From the cell containing the given text, extract its center point as [x, y] coordinate. 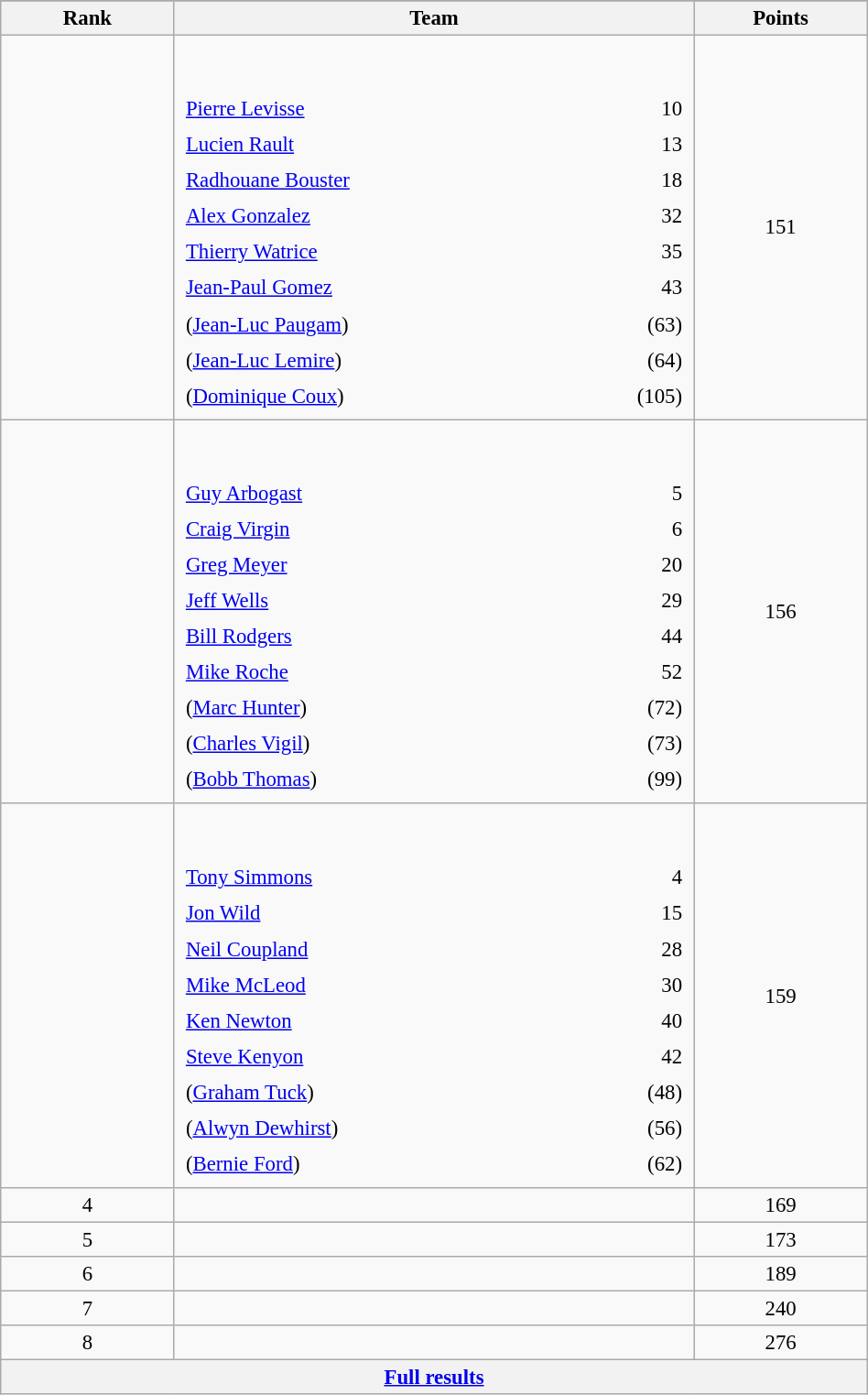
(48) [634, 1092]
13 [627, 145]
Greg Meyer [374, 564]
(72) [626, 708]
Team [434, 18]
159 [780, 995]
(99) [626, 779]
(64) [627, 359]
Guy Arbogast [374, 493]
Alex Gonzalez [373, 216]
(Jean-Luc Paugam) [373, 323]
173 [780, 1239]
(56) [634, 1128]
30 [634, 985]
(Marc Hunter) [374, 708]
Craig Virgin [374, 529]
42 [634, 1056]
Points [780, 18]
15 [634, 913]
Mike McLeod [379, 985]
(73) [626, 744]
Full results [434, 1378]
Radhouane Bouster [373, 180]
44 [626, 637]
(Bobb Thomas) [374, 779]
189 [780, 1274]
(Graham Tuck) [379, 1092]
(105) [627, 396]
43 [627, 288]
40 [634, 1020]
(63) [627, 323]
Guy Arbogast 5 Craig Virgin 6 Greg Meyer 20 Jeff Wells 29 Bill Rodgers 44 Mike Roche 52 (Marc Hunter) (72) (Charles Vigil) (73) (Bobb Thomas) (99) [434, 612]
32 [627, 216]
276 [780, 1343]
29 [626, 601]
(Bernie Ford) [379, 1163]
Ken Newton [379, 1020]
Bill Rodgers [374, 637]
35 [627, 252]
Pierre Levisse [373, 109]
156 [780, 612]
(Jean-Luc Lemire) [373, 359]
Steve Kenyon [379, 1056]
Lucien Rault [373, 145]
Tony Simmons 4 Jon Wild 15 Neil Coupland 28 Mike McLeod 30 Ken Newton 40 Steve Kenyon 42 (Graham Tuck) (48) (Alwyn Dewhirst) (56) (Bernie Ford) (62) [434, 995]
(Alwyn Dewhirst) [379, 1128]
Jeff Wells [374, 601]
8 [88, 1343]
240 [780, 1309]
(62) [634, 1163]
Mike Roche [374, 672]
18 [627, 180]
7 [88, 1309]
52 [626, 672]
Thierry Watrice [373, 252]
Jon Wild [379, 913]
(Charles Vigil) [374, 744]
151 [780, 227]
28 [634, 949]
20 [626, 564]
Jean-Paul Gomez [373, 288]
10 [627, 109]
169 [780, 1205]
Rank [88, 18]
Neil Coupland [379, 949]
(Dominique Coux) [373, 396]
Tony Simmons [379, 877]
